Capture the cell that displays the provided text and extract its [X, Y] central coordinate. 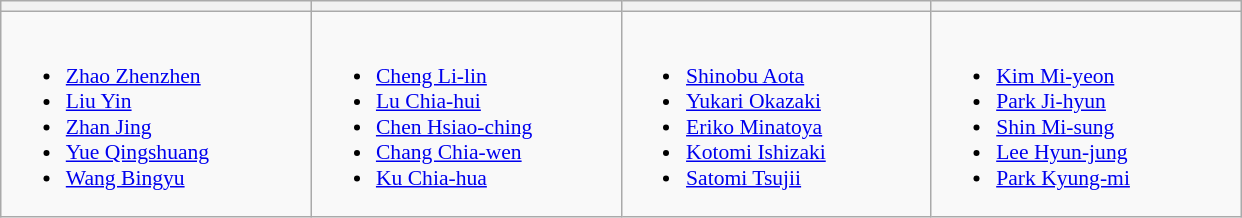
Shinobu AotaYukari OkazakiEriko MinatoyaKotomi IshizakiSatomi Tsujii [776, 114]
Kim Mi-yeonPark Ji-hyunShin Mi-sungLee Hyun-jungPark Kyung-mi [1086, 114]
Cheng Li-linLu Chia-huiChen Hsiao-chingChang Chia-wenKu Chia-hua [466, 114]
Zhao ZhenzhenLiu YinZhan JingYue QingshuangWang Bingyu [156, 114]
